For the text-containing cell, return its midpoint in [x, y] coordinate format. 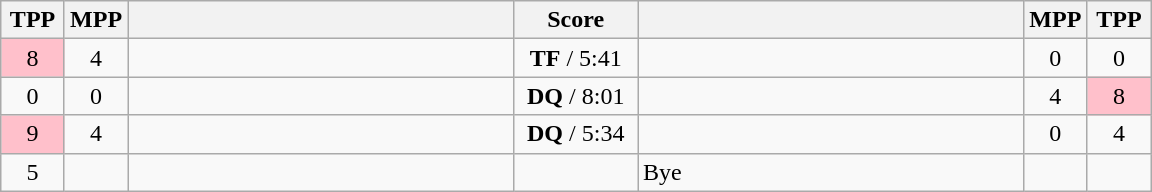
Score [576, 20]
Bye [831, 172]
DQ / 5:34 [576, 134]
5 [33, 172]
9 [33, 134]
TF / 5:41 [576, 58]
DQ / 8:01 [576, 96]
